Scan for the cell matching the given text and deliver its (X, Y) coordinate at center. 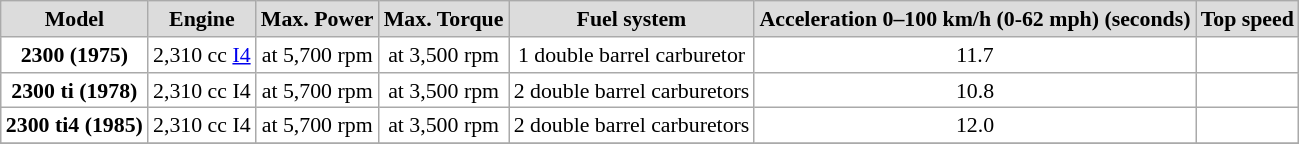
Max. Power (318, 18)
2300 ti4 (1985) (74, 125)
1 double barrel carburetor (632, 54)
11.7 (974, 54)
Top speed (1248, 18)
Fuel system (632, 18)
2300 ti (1978) (74, 90)
Model (74, 18)
Max. Torque (444, 18)
12.0 (974, 125)
2300 (1975) (74, 54)
10.8 (974, 90)
Acceleration 0–100 km/h (0-62 mph) (seconds) (974, 18)
Engine (202, 18)
